Extract the [X, Y] coordinate from the center of the cell holding the provided text.  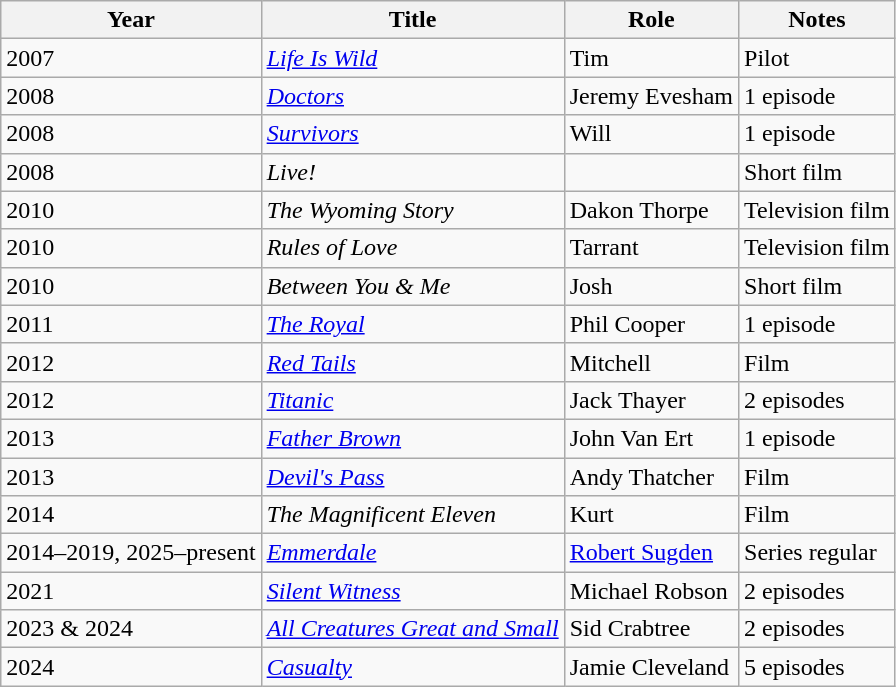
Between You & Me [412, 286]
Emmerdale [412, 553]
5 episodes [818, 667]
2014–2019, 2025–present [131, 553]
The Wyoming Story [412, 210]
Jamie Cleveland [651, 667]
Dakon Thorpe [651, 210]
Life Is Wild [412, 58]
Titanic [412, 400]
Phil Cooper [651, 324]
2021 [131, 591]
2007 [131, 58]
Kurt [651, 515]
Survivors [412, 134]
Mitchell [651, 362]
Will [651, 134]
Pilot [818, 58]
Jeremy Evesham [651, 96]
Year [131, 20]
Robert Sugden [651, 553]
Sid Crabtree [651, 629]
Father Brown [412, 438]
Casualty [412, 667]
Series regular [818, 553]
2023 & 2024 [131, 629]
Role [651, 20]
Tarrant [651, 248]
Live! [412, 172]
Jack Thayer [651, 400]
All Creatures Great and Small [412, 629]
2024 [131, 667]
Doctors [412, 96]
2014 [131, 515]
2011 [131, 324]
Notes [818, 20]
Rules of Love [412, 248]
Devil's Pass [412, 477]
John Van Ert [651, 438]
Silent Witness [412, 591]
The Royal [412, 324]
Andy Thatcher [651, 477]
Josh [651, 286]
Red Tails [412, 362]
Michael Robson [651, 591]
Title [412, 20]
Tim [651, 58]
The Magnificent Eleven [412, 515]
